Search for the cell housing the specified text and yield its (x, y) center coordinate. 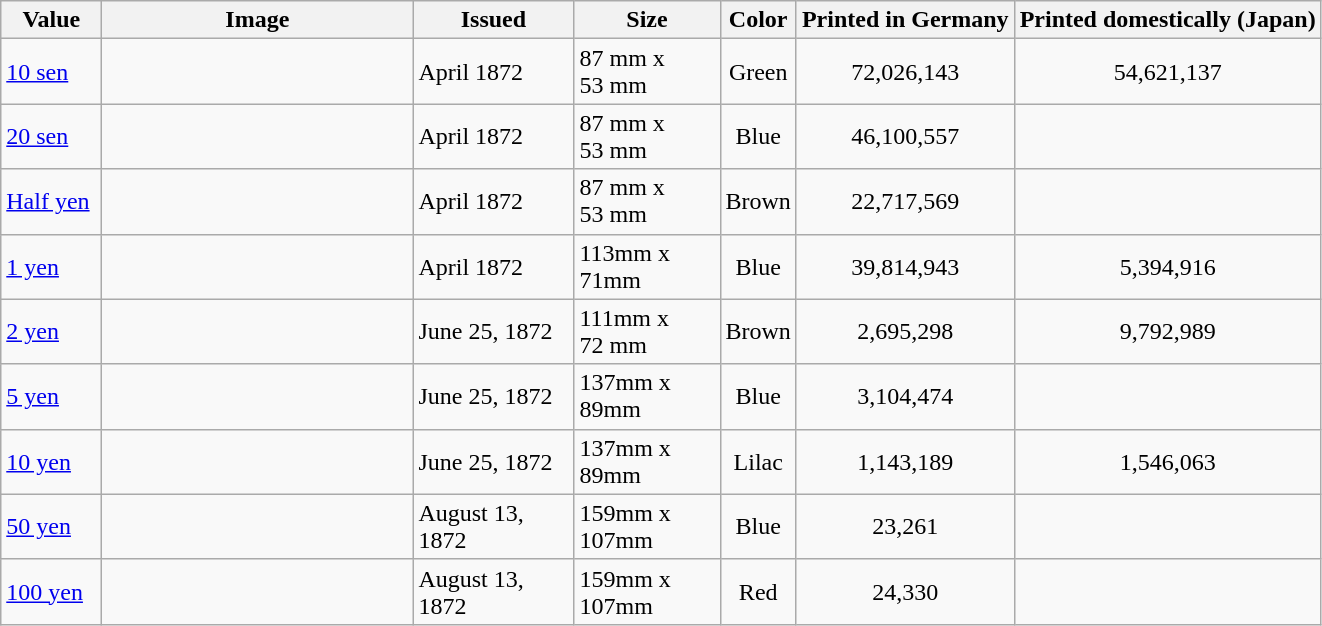
10 yen (52, 462)
2 yen (52, 332)
50 yen (52, 526)
Color (758, 20)
2,695,298 (905, 332)
Half yen (52, 202)
3,104,474 (905, 396)
54,621,137 (1168, 72)
24,330 (905, 592)
5,394,916 (1168, 266)
39,814,943 (905, 266)
Lilac (758, 462)
1 yen (52, 266)
100 yen (52, 592)
9,792,989 (1168, 332)
10 sen (52, 72)
22,717,569 (905, 202)
5 yen (52, 396)
20 sen (52, 136)
46,100,557 (905, 136)
Printed in Germany (905, 20)
Printed domestically (Japan) (1168, 20)
72,026,143 (905, 72)
Image (258, 20)
Value (52, 20)
1,143,189 (905, 462)
1,546,063 (1168, 462)
Size (647, 20)
Issued (494, 20)
23,261 (905, 526)
Red (758, 592)
113mm x 71mm (647, 266)
Green (758, 72)
111mm x 72 mm (647, 332)
